Output the [x, y] coordinate of the center of the cell containing the given text.  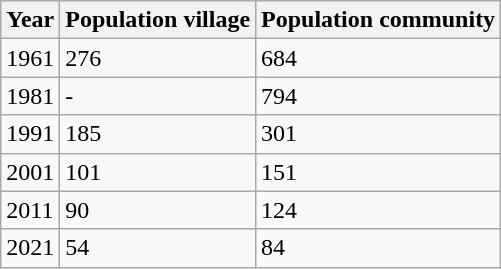
301 [378, 134]
124 [378, 210]
794 [378, 96]
276 [158, 58]
684 [378, 58]
90 [158, 210]
101 [158, 172]
2021 [30, 248]
54 [158, 248]
- [158, 96]
1981 [30, 96]
2011 [30, 210]
Population community [378, 20]
185 [158, 134]
Year [30, 20]
1961 [30, 58]
Population village [158, 20]
84 [378, 248]
151 [378, 172]
1991 [30, 134]
2001 [30, 172]
